Extract the (X, Y) coordinate from the center of the cell holding the provided text.  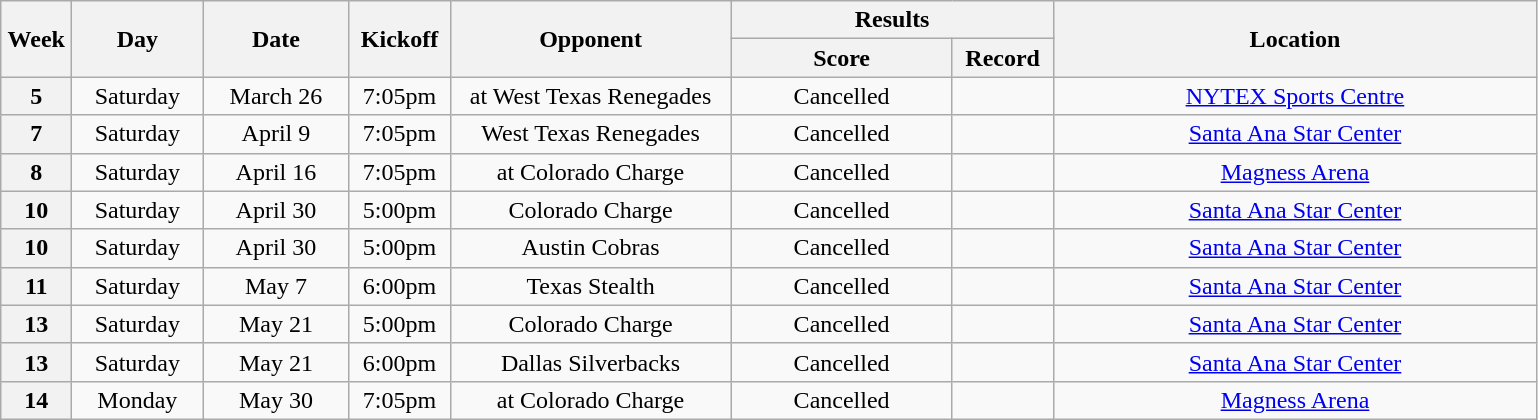
Opponent (590, 39)
Score (842, 58)
11 (36, 286)
Austin Cobras (590, 248)
May 30 (276, 400)
Kickoff (400, 39)
April 9 (276, 134)
5 (36, 96)
Record (1002, 58)
Date (276, 39)
NYTEX Sports Centre (1295, 96)
at West Texas Renegades (590, 96)
Week (36, 39)
7 (36, 134)
April 16 (276, 172)
Monday (138, 400)
Dallas Silverbacks (590, 362)
Results (892, 20)
West Texas Renegades (590, 134)
Texas Stealth (590, 286)
Location (1295, 39)
14 (36, 400)
8 (36, 172)
March 26 (276, 96)
Day (138, 39)
May 7 (276, 286)
